Return [x, y] of the center of cell containing provided text 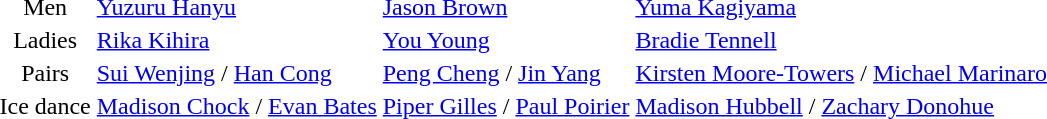
Peng Cheng / Jin Yang [506, 73]
Sui Wenjing / Han Cong [236, 73]
Rika Kihira [236, 40]
You Young [506, 40]
